Provide the [x, y] coordinate of the cell's center where the given text is located.  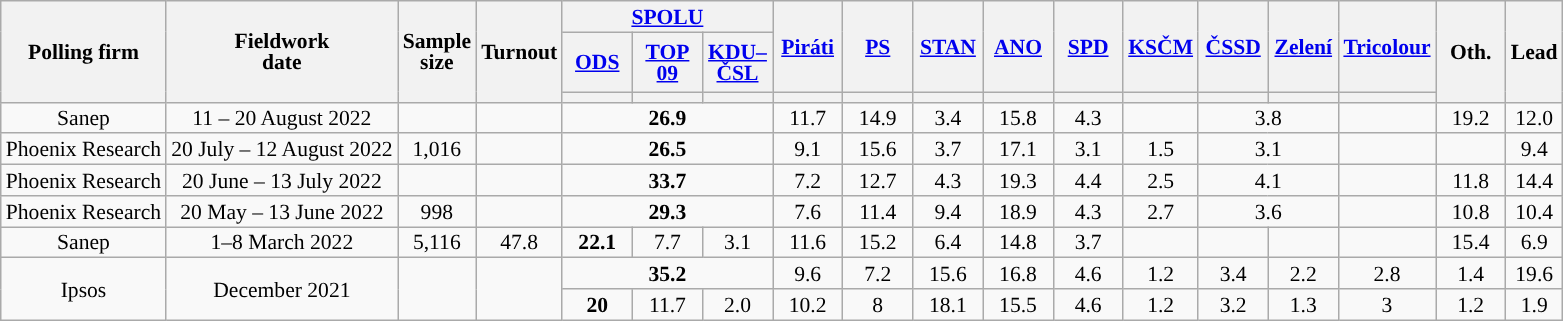
10.2 [808, 304]
14.8 [1018, 242]
15.2 [878, 242]
33.7 [667, 180]
17.1 [1018, 150]
15.4 [1471, 242]
2.5 [1160, 180]
3.2 [1233, 304]
10.4 [1534, 212]
Turnout [519, 52]
3.6 [1268, 212]
14.9 [878, 118]
29.3 [667, 212]
ODS [597, 62]
19.3 [1018, 180]
Tricolour [1386, 46]
14.4 [1534, 180]
19.2 [1471, 118]
PS [878, 46]
7.6 [808, 212]
Samplesize [437, 52]
SPD [1088, 46]
18.9 [1018, 212]
Lead [1534, 52]
22.1 [597, 242]
Zelení [1303, 46]
Ipsos [84, 289]
STAN [948, 46]
11 – 20 August 2022 [282, 118]
1.9 [1534, 304]
2.2 [1303, 274]
20 June – 13 July 2022 [282, 180]
26.9 [667, 118]
1.3 [1303, 304]
2.8 [1386, 274]
19.6 [1534, 274]
10.8 [1471, 212]
11.4 [878, 212]
SPOLU [667, 16]
998 [437, 212]
Piráti [808, 46]
11.8 [1471, 180]
December 2021 [282, 289]
15.8 [1018, 118]
20 July – 12 August 2022 [282, 150]
35.2 [667, 274]
1,016 [437, 150]
7.7 [667, 242]
ČSSD [1233, 46]
26.5 [667, 150]
4.4 [1088, 180]
1–8 March 2022 [282, 242]
Fieldworkdate [282, 52]
Oth. [1471, 52]
3 [1386, 304]
20 [597, 304]
TOP 09 [667, 62]
ANO [1018, 46]
1.4 [1471, 274]
1.5 [1160, 150]
20 May – 13 June 2022 [282, 212]
18.1 [948, 304]
47.8 [519, 242]
16.8 [1018, 274]
8 [878, 304]
12.7 [878, 180]
9.1 [808, 150]
4.1 [1268, 180]
Polling firm [84, 52]
12.0 [1534, 118]
15.5 [1018, 304]
2.7 [1160, 212]
9.6 [808, 274]
KSČM [1160, 46]
KDU–ČSL [737, 62]
2.0 [737, 304]
3.8 [1268, 118]
11.6 [808, 242]
6.4 [948, 242]
5,116 [437, 242]
6.9 [1534, 242]
